Capture the cell that displays the provided text and extract its [X, Y] central coordinate. 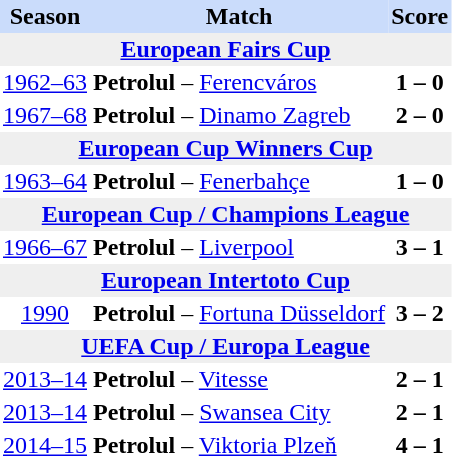
Petrolul – Liverpool [239, 248]
1990 [45, 314]
1963–64 [45, 182]
UEFA Cup / Europa League [226, 346]
Petrolul – Dinamo Zagreb [239, 116]
1966–67 [45, 248]
Petrolul – Vitesse [239, 380]
3 – 2 [420, 314]
1962–63 [45, 82]
European Fairs Cup [226, 50]
Petrolul – Fortuna Düsseldorf [239, 314]
1967–68 [45, 116]
European Cup / Champions League [226, 214]
Petrolul – Ferencváros [239, 82]
European Intertoto Cup [226, 280]
Match [239, 16]
2 – 0 [420, 116]
Petrolul – Swansea City [239, 412]
Petrolul – Fenerbahçe [239, 182]
Season [45, 16]
Score [420, 16]
3 – 1 [420, 248]
European Cup Winners Cup [226, 148]
